Scan for the cell matching the given text and deliver its (x, y) coordinate at center. 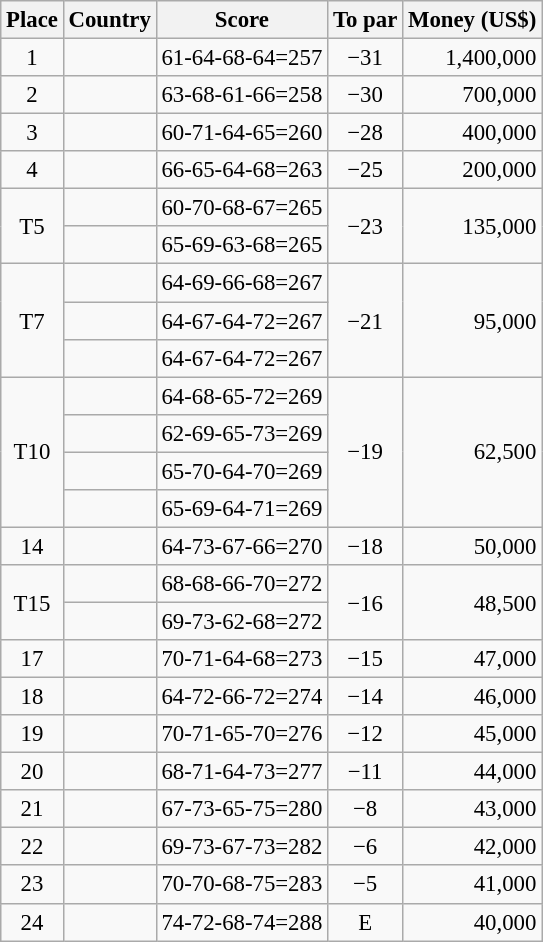
68-68-66-70=272 (242, 584)
42,000 (472, 847)
24 (32, 922)
17 (32, 659)
−14 (366, 697)
To par (366, 20)
68-71-64-73=277 (242, 772)
64-68-65-72=269 (242, 396)
−11 (366, 772)
−23 (366, 226)
47,000 (472, 659)
62-69-65-73=269 (242, 433)
700,000 (472, 95)
T7 (32, 320)
45,000 (472, 734)
−19 (366, 452)
Country (110, 20)
70-71-65-70=276 (242, 734)
T15 (32, 602)
1,400,000 (472, 58)
60-70-68-67=265 (242, 208)
63-68-61-66=258 (242, 95)
69-73-62-68=272 (242, 621)
20 (32, 772)
18 (32, 697)
−18 (366, 546)
−12 (366, 734)
200,000 (472, 170)
65-69-64-71=269 (242, 509)
−30 (366, 95)
69-73-67-73=282 (242, 847)
23 (32, 885)
46,000 (472, 697)
22 (32, 847)
48,500 (472, 602)
−6 (366, 847)
Money (US$) (472, 20)
−25 (366, 170)
Place (32, 20)
−28 (366, 133)
19 (32, 734)
14 (32, 546)
3 (32, 133)
T10 (32, 452)
1 (32, 58)
40,000 (472, 922)
135,000 (472, 226)
4 (32, 170)
95,000 (472, 320)
2 (32, 95)
Score (242, 20)
44,000 (472, 772)
E (366, 922)
65-70-64-70=269 (242, 471)
66-65-64-68=263 (242, 170)
60-71-64-65=260 (242, 133)
−16 (366, 602)
65-69-63-68=265 (242, 245)
62,500 (472, 452)
−21 (366, 320)
67-73-65-75=280 (242, 809)
−8 (366, 809)
−15 (366, 659)
−5 (366, 885)
−31 (366, 58)
41,000 (472, 885)
50,000 (472, 546)
21 (32, 809)
43,000 (472, 809)
400,000 (472, 133)
T5 (32, 226)
61-64-68-64=257 (242, 58)
74-72-68-74=288 (242, 922)
70-70-68-75=283 (242, 885)
64-72-66-72=274 (242, 697)
70-71-64-68=273 (242, 659)
64-73-67-66=270 (242, 546)
64-69-66-68=267 (242, 283)
